Return [x, y] of the center of cell containing provided text 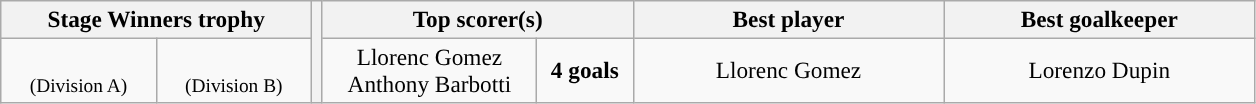
4 goals [584, 70]
Stage Winners trophy [156, 19]
Best player [788, 19]
(Division A) [78, 70]
(Division B) [234, 70]
Llorenc Gomez [788, 70]
Best goalkeeper [1100, 19]
Top scorer(s) [478, 19]
Llorenc Gomez Anthony Barbotti [429, 70]
Lorenzo Dupin [1100, 70]
